Capture the cell that displays the provided text and extract its [X, Y] central coordinate. 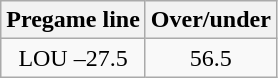
Over/under [210, 20]
56.5 [210, 58]
LOU –27.5 [74, 58]
Pregame line [74, 20]
